Extract the (X, Y) coordinate from the center of the cell holding the provided text.  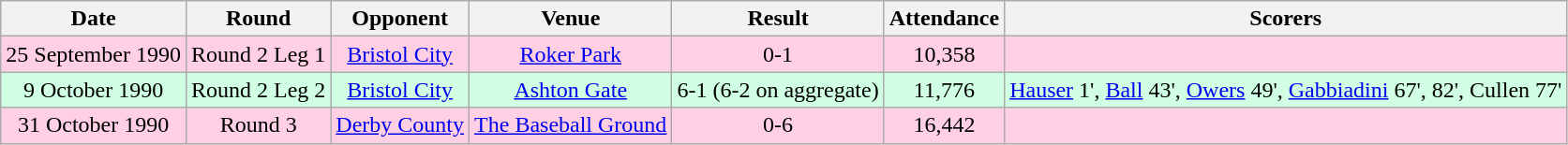
The Baseball Ground (571, 125)
Round 2 Leg 1 (258, 54)
9 October 1990 (94, 90)
11,776 (944, 90)
Result (778, 19)
16,442 (944, 125)
25 September 1990 (94, 54)
10,358 (944, 54)
Roker Park (571, 54)
0-1 (778, 54)
6-1 (6-2 on aggregate) (778, 90)
0-6 (778, 125)
Derby County (400, 125)
Scorers (1286, 19)
Opponent (400, 19)
Date (94, 19)
Venue (571, 19)
Ashton Gate (571, 90)
Round 3 (258, 125)
31 October 1990 (94, 125)
Round 2 Leg 2 (258, 90)
Round (258, 19)
Attendance (944, 19)
Hauser 1', Ball 43', Owers 49', Gabbiadini 67', 82', Cullen 77' (1286, 90)
